Capture the cell that displays the provided text and extract its [x, y] central coordinate. 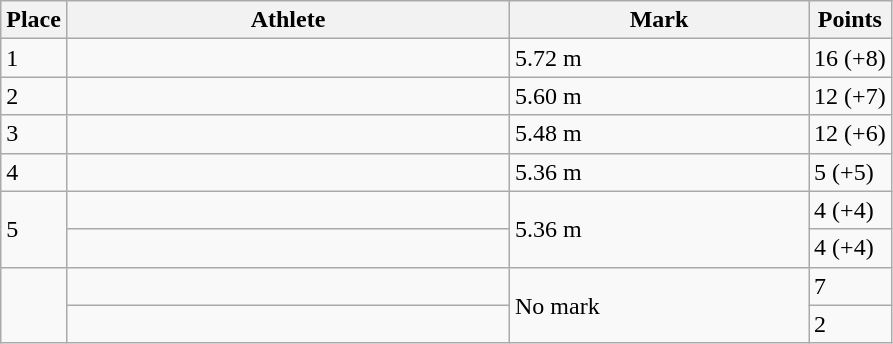
7 [850, 286]
3 [34, 134]
Athlete [288, 20]
5.60 m [660, 96]
5.48 m [660, 134]
Points [850, 20]
5 [34, 229]
12 (+6) [850, 134]
16 (+8) [850, 58]
5 (+5) [850, 172]
Mark [660, 20]
12 (+7) [850, 96]
No mark [660, 305]
4 [34, 172]
5.72 m [660, 58]
Place [34, 20]
1 [34, 58]
